Identify which cell holds the provided text, then report its (X, Y) central coordinate. 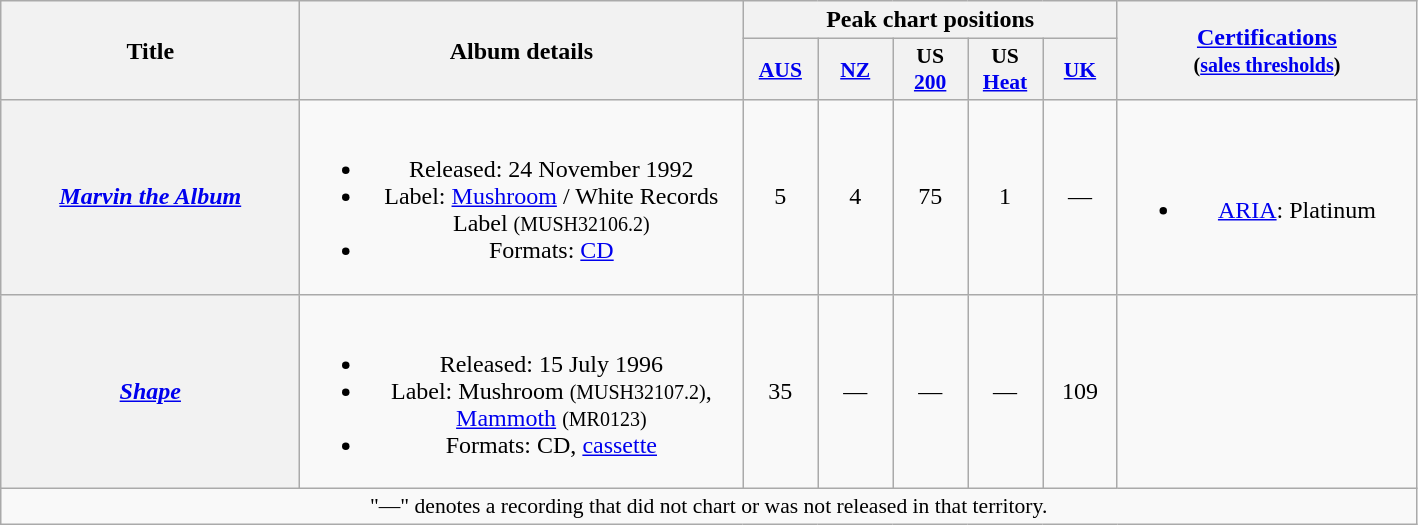
35 (780, 391)
"—" denotes a recording that did not chart or was not released in that territory. (709, 506)
Shape (150, 391)
Released: 24 November 1992Label: Mushroom / White Records Label (MUSH32106.2)Formats: CD (522, 197)
Title (150, 50)
ARIA: Platinum (1266, 197)
4 (856, 197)
Released: 15 July 1996Label: Mushroom (MUSH32107.2), Mammoth (MR0123)Formats: CD, cassette (522, 391)
Marvin the Album (150, 197)
1 (1006, 197)
Certifications(sales thresholds) (1266, 50)
109 (1080, 391)
75 (930, 197)
NZ (856, 70)
US200 (930, 70)
Peak chart positions (930, 20)
UK (1080, 70)
AUS (780, 70)
Album details (522, 50)
5 (780, 197)
USHeat (1006, 70)
